From the cell containing the given text, extract its center point as (x, y) coordinate. 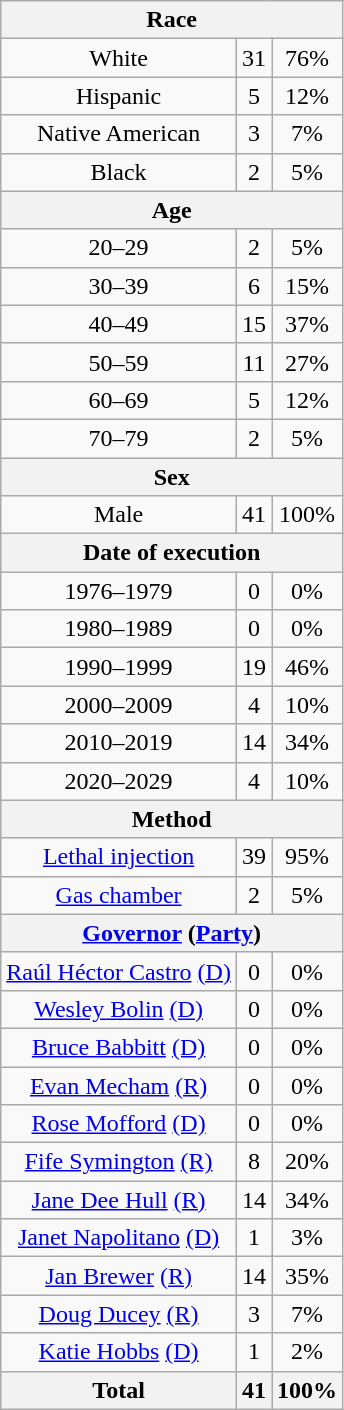
70–79 (119, 438)
Bruce Babbitt (D) (119, 1047)
19 (254, 667)
95% (308, 857)
Fife Symington (R) (119, 1162)
Black (119, 172)
2010–2019 (119, 743)
2% (308, 1352)
11 (254, 362)
Jan Brewer (R) (119, 1276)
3% (308, 1238)
Raúl Héctor Castro (D) (119, 971)
Male (119, 515)
76% (308, 58)
15 (254, 324)
Native American (119, 134)
1976–1979 (119, 591)
40–49 (119, 324)
15% (308, 286)
Method (172, 819)
37% (308, 324)
39 (254, 857)
Doug Ducey (R) (119, 1314)
Governor (Party) (172, 933)
2000–2009 (119, 705)
1980–1989 (119, 629)
Hispanic (119, 96)
Sex (172, 477)
Age (172, 210)
Janet Napolitano (D) (119, 1238)
31 (254, 58)
Total (119, 1390)
Katie Hobbs (D) (119, 1352)
Date of execution (172, 553)
Gas chamber (119, 895)
6 (254, 286)
35% (308, 1276)
60–69 (119, 400)
Rose Mofford (D) (119, 1124)
1990–1999 (119, 667)
Evan Mecham (R) (119, 1085)
White (119, 58)
30–39 (119, 286)
Lethal injection (119, 857)
2020–2029 (119, 781)
20–29 (119, 248)
8 (254, 1162)
27% (308, 362)
50–59 (119, 362)
Wesley Bolin (D) (119, 1009)
Race (172, 20)
Jane Dee Hull (R) (119, 1200)
46% (308, 667)
20% (308, 1162)
